Capture the cell that displays the provided text and extract its (X, Y) central coordinate. 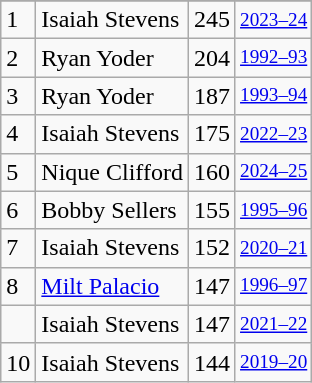
204 (212, 58)
3 (18, 96)
1 (18, 20)
144 (212, 362)
160 (212, 172)
1992–93 (273, 58)
6 (18, 210)
Milt Palacio (112, 286)
Nique Clifford (112, 172)
8 (18, 286)
2019–20 (273, 362)
7 (18, 248)
2 (18, 58)
152 (212, 248)
2024–25 (273, 172)
245 (212, 20)
10 (18, 362)
5 (18, 172)
1996–97 (273, 286)
2020–21 (273, 248)
1993–94 (273, 96)
155 (212, 210)
175 (212, 134)
187 (212, 96)
4 (18, 134)
2022–23 (273, 134)
1995–96 (273, 210)
2021–22 (273, 324)
Bobby Sellers (112, 210)
2023–24 (273, 20)
